Return the [x, y] coordinate for the center point of the cell that contains the specified text.  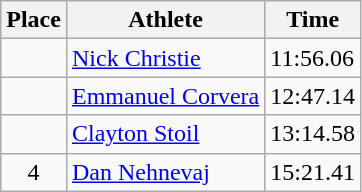
15:21.41 [313, 172]
Clayton Stoil [165, 134]
4 [34, 172]
Dan Nehnevaj [165, 172]
12:47.14 [313, 96]
Athlete [165, 20]
Nick Christie [165, 58]
Emmanuel Corvera [165, 96]
Place [34, 20]
11:56.06 [313, 58]
Time [313, 20]
13:14.58 [313, 134]
